Identify which cell holds the provided text, then report its (x, y) central coordinate. 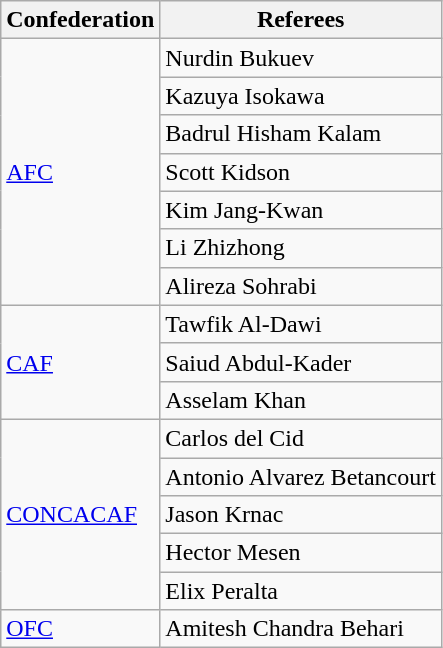
Referees (301, 20)
Confederation (80, 20)
Jason Krnac (301, 515)
Scott Kidson (301, 172)
Kazuya Isokawa (301, 96)
Antonio Alvarez Betancourt (301, 477)
Li Zhizhong (301, 248)
AFC (80, 172)
CAF (80, 362)
OFC (80, 629)
Amitesh Chandra Behari (301, 629)
Hector Mesen (301, 553)
Tawfik Al-Dawi (301, 324)
Kim Jang-Kwan (301, 210)
Elix Peralta (301, 591)
Nurdin Bukuev (301, 58)
Badrul Hisham Kalam (301, 134)
Asselam Khan (301, 400)
CONCACAF (80, 514)
Alireza Sohrabi (301, 286)
Carlos del Cid (301, 438)
Saiud Abdul-Kader (301, 362)
